Output the [X, Y] coordinate of the center of the cell containing the given text.  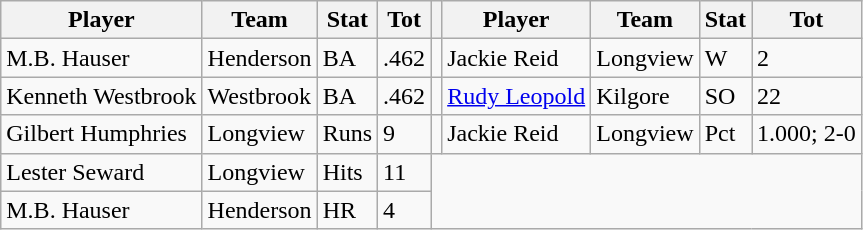
Gilbert Humphries [102, 134]
HR [347, 210]
4 [404, 210]
Lester Seward [102, 172]
11 [404, 172]
Runs [347, 134]
Kilgore [645, 96]
1.000; 2-0 [807, 134]
Kenneth Westbrook [102, 96]
W [725, 58]
Westbrook [260, 96]
9 [404, 134]
2 [807, 58]
Pct [725, 134]
22 [807, 96]
SO [725, 96]
Rudy Leopold [516, 96]
Hits [347, 172]
